Capture the cell that displays the provided text and extract its (X, Y) central coordinate. 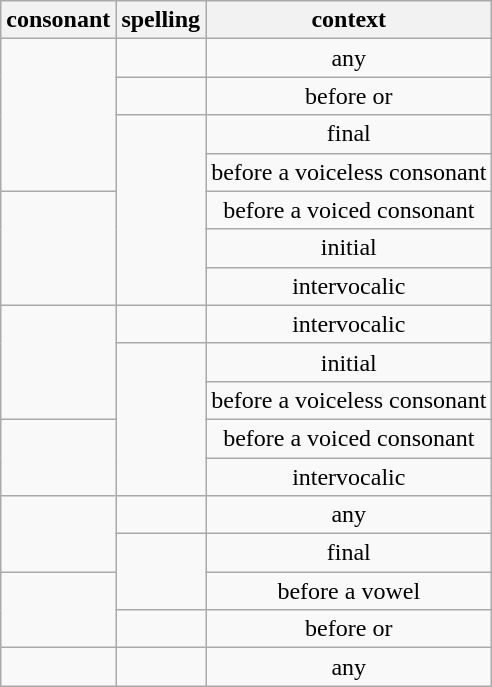
spelling (161, 20)
context (349, 20)
consonant (58, 20)
before a vowel (349, 591)
